Return (X, Y) of the center of cell containing provided text 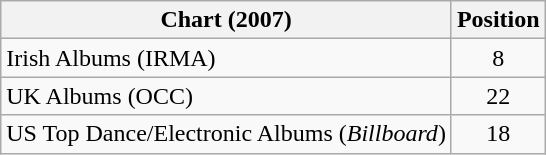
8 (498, 58)
Position (498, 20)
18 (498, 134)
UK Albums (OCC) (226, 96)
Irish Albums (IRMA) (226, 58)
Chart (2007) (226, 20)
22 (498, 96)
US Top Dance/Electronic Albums (Billboard) (226, 134)
